Extract the [X, Y] coordinate from the center of the cell holding the provided text.  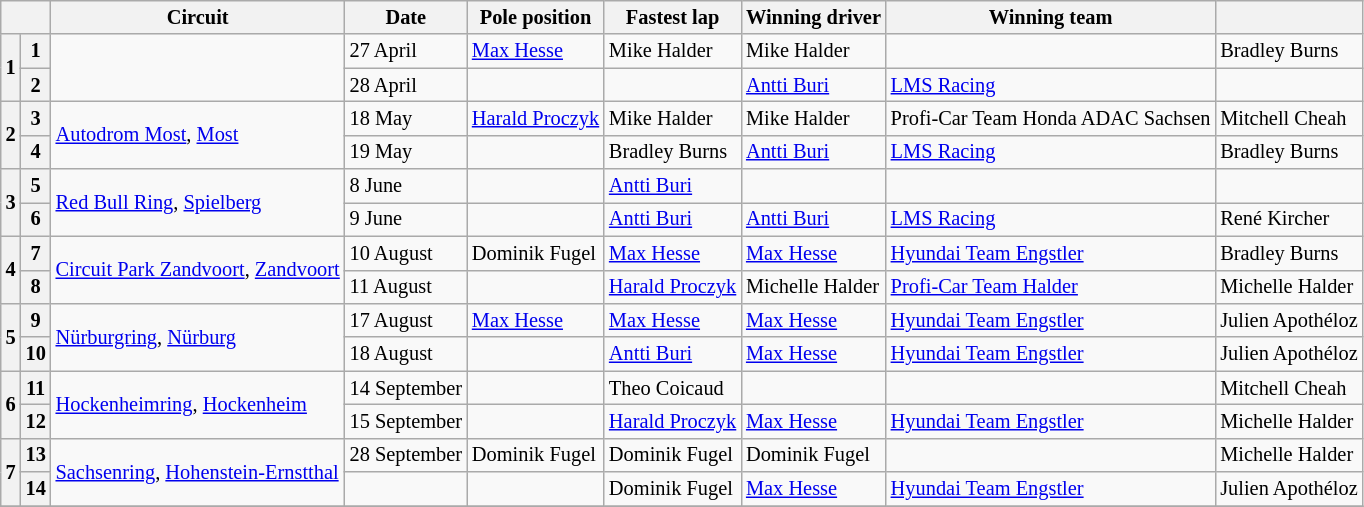
28 September [406, 455]
Sachsenring, Hohenstein-Ernstthal [198, 472]
Autodrom Most, Most [198, 134]
Fastest lap [672, 17]
Profi-Car Team Halder [1051, 287]
12 [36, 421]
Hockenheimring, Hockenheim [198, 404]
18 August [406, 354]
Winning team [1051, 17]
9 [36, 320]
11 [36, 388]
27 April [406, 51]
8 [36, 287]
14 September [406, 388]
9 June [406, 219]
10 [36, 354]
18 May [406, 118]
Winning driver [814, 17]
Nürburgring, Nürburg [198, 336]
Circuit Park Zandvoort, Zandvoort [198, 270]
17 August [406, 320]
Pole position [536, 17]
Red Bull Ring, Spielberg [198, 202]
10 August [406, 253]
Date [406, 17]
19 May [406, 152]
8 June [406, 186]
15 September [406, 421]
Circuit [198, 17]
28 April [406, 85]
Profi-Car Team Honda ADAC Sachsen [1051, 118]
14 [36, 489]
11 August [406, 287]
13 [36, 455]
Theo Coicaud [672, 388]
René Kircher [1288, 219]
